From the cell containing the given text, extract its center point as (X, Y) coordinate. 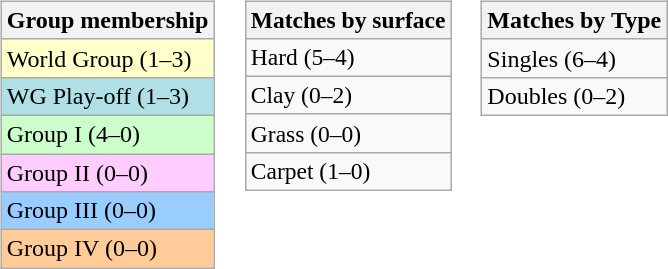
Grass (0–0) (348, 133)
Carpet (1–0) (348, 171)
Group membership (108, 20)
Group III (0–0) (108, 211)
Matches by Type (574, 20)
WG Play-off (1–3) (108, 96)
Group I (4–0) (108, 134)
World Group (1–3) (108, 58)
Singles (6–4) (574, 58)
Doubles (0–2) (574, 96)
Group II (0–0) (108, 173)
Matches by surface (348, 20)
Group IV (0–0) (108, 249)
Clay (0–2) (348, 96)
Hard (5–4) (348, 58)
